Detect which cell encompasses the target text, then output its (X, Y) center coordinate. 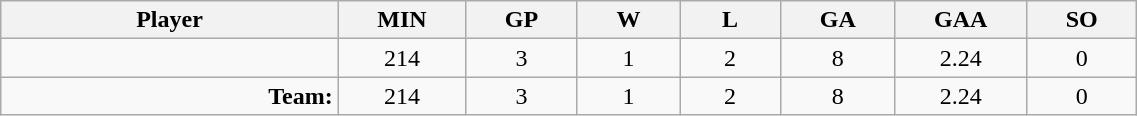
L (730, 20)
SO (1081, 20)
GAA (961, 20)
GA (838, 20)
W (628, 20)
Team: (170, 96)
MIN (402, 20)
Player (170, 20)
GP (522, 20)
